Find where the given text appears and provide that cell's center as (x, y) coordinate. 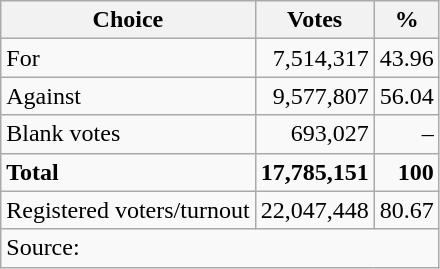
– (406, 134)
100 (406, 172)
Against (128, 96)
22,047,448 (314, 210)
56.04 (406, 96)
Source: (220, 248)
Total (128, 172)
7,514,317 (314, 58)
17,785,151 (314, 172)
Blank votes (128, 134)
43.96 (406, 58)
For (128, 58)
% (406, 20)
Registered voters/turnout (128, 210)
9,577,807 (314, 96)
Votes (314, 20)
693,027 (314, 134)
Choice (128, 20)
80.67 (406, 210)
